Locate the cell with the specified text and output its [x, y] center coordinate. 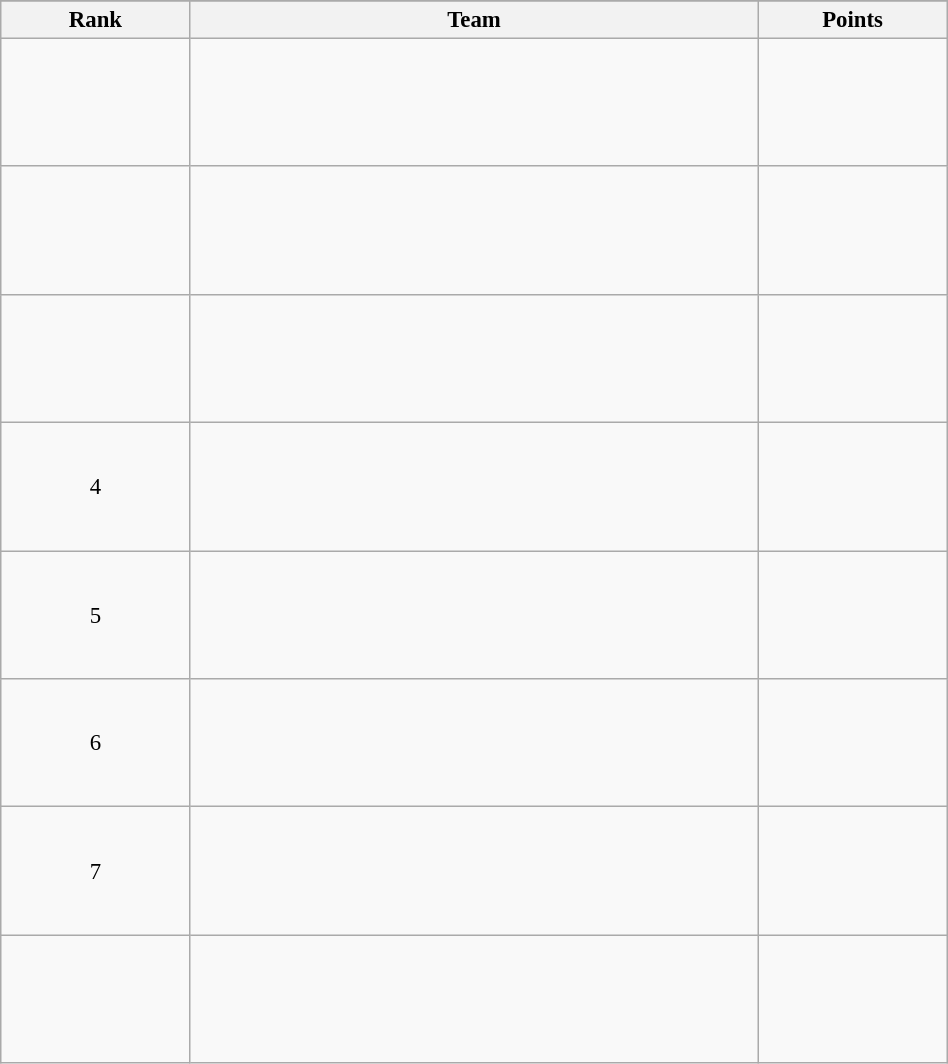
7 [96, 871]
Points [852, 20]
5 [96, 615]
4 [96, 487]
Rank [96, 20]
Team [474, 20]
6 [96, 743]
